From the cell containing the given text, extract its center point as [x, y] coordinate. 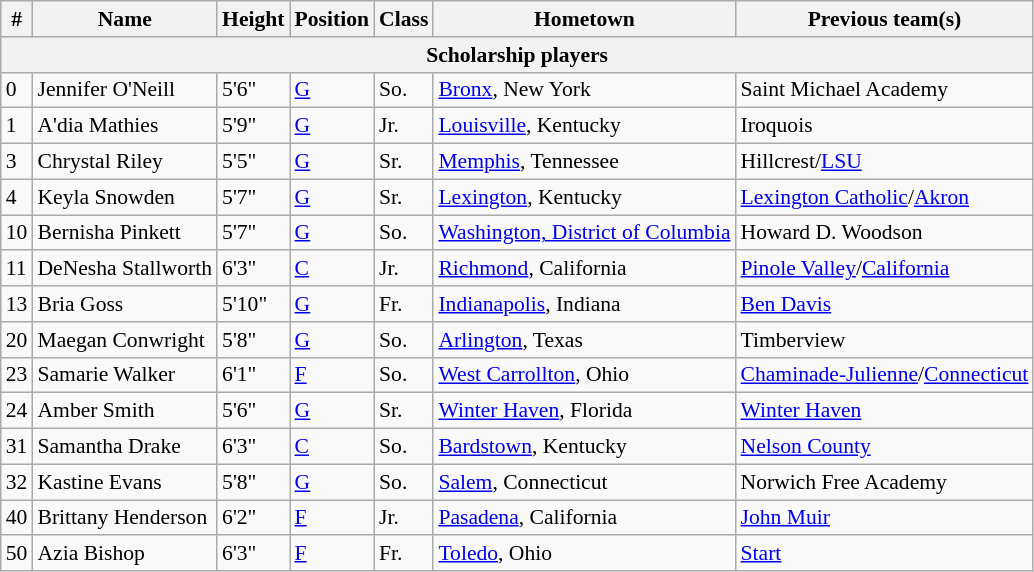
Chrystal Riley [124, 162]
# [17, 19]
3 [17, 162]
Hometown [584, 19]
Salem, Connecticut [584, 482]
31 [17, 447]
Lexington Catholic/Akron [885, 197]
DeNesha Stallworth [124, 269]
Samarie Walker [124, 375]
Louisville, Kentucky [584, 126]
Memphis, Tennessee [584, 162]
A'dia Mathies [124, 126]
Bronx, New York [584, 90]
5'5" [253, 162]
Winter Haven [885, 411]
Indianapolis, Indiana [584, 304]
5'9" [253, 126]
Scholarship players [518, 55]
Chaminade-Julienne/Connecticut [885, 375]
Nelson County [885, 447]
6'2" [253, 518]
Lexington, Kentucky [584, 197]
Keyla Snowden [124, 197]
Iroquois [885, 126]
Bardstown, Kentucky [584, 447]
13 [17, 304]
Washington, District of Columbia [584, 233]
Winter Haven, Florida [584, 411]
Previous team(s) [885, 19]
Pasadena, California [584, 518]
23 [17, 375]
Norwich Free Academy [885, 482]
Position [332, 19]
Ben Davis [885, 304]
Hillcrest/LSU [885, 162]
Kastine Evans [124, 482]
Arlington, Texas [584, 340]
Howard D. Woodson [885, 233]
11 [17, 269]
Pinole Valley/California [885, 269]
Samantha Drake [124, 447]
20 [17, 340]
1 [17, 126]
4 [17, 197]
50 [17, 554]
Toledo, Ohio [584, 554]
John Muir [885, 518]
Class [404, 19]
Start [885, 554]
Maegan Conwright [124, 340]
Bernisha Pinkett [124, 233]
Timberview [885, 340]
Height [253, 19]
West Carrollton, Ohio [584, 375]
0 [17, 90]
Jennifer O'Neill [124, 90]
24 [17, 411]
Saint Michael Academy [885, 90]
Azia Bishop [124, 554]
Name [124, 19]
40 [17, 518]
Brittany Henderson [124, 518]
32 [17, 482]
Richmond, California [584, 269]
6'1" [253, 375]
Amber Smith [124, 411]
5'10" [253, 304]
Bria Goss [124, 304]
10 [17, 233]
